Find where the given text appears and provide that cell's center as (X, Y) coordinate. 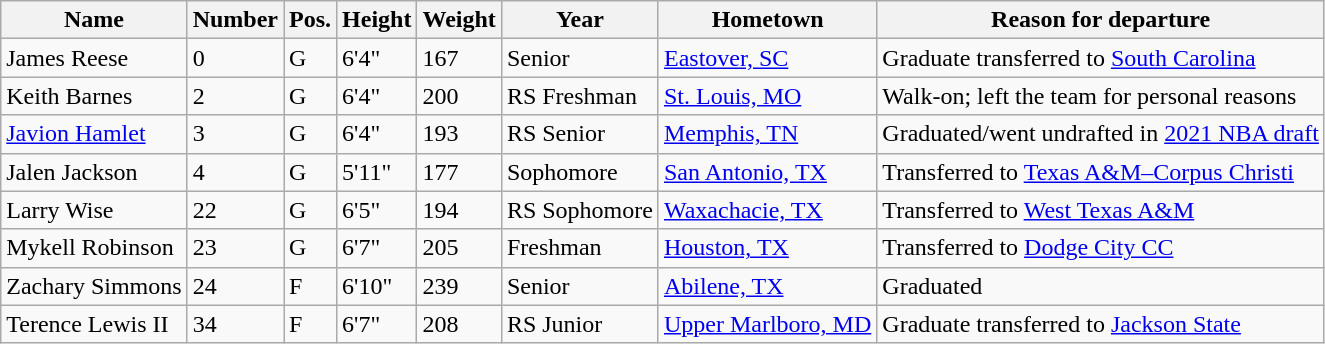
Terence Lewis II (94, 324)
6'5" (377, 210)
Graduated (1101, 286)
Mykell Robinson (94, 248)
23 (235, 248)
3 (235, 134)
Walk-on; left the team for personal reasons (1101, 96)
Year (580, 20)
177 (459, 172)
Keith Barnes (94, 96)
2 (235, 96)
Sophomore (580, 172)
167 (459, 58)
24 (235, 286)
4 (235, 172)
St. Louis, MO (767, 96)
Graduate transferred to South Carolina (1101, 58)
Name (94, 20)
Zachary Simmons (94, 286)
Reason for departure (1101, 20)
194 (459, 210)
Abilene, TX (767, 286)
Eastover, SC (767, 58)
6'10" (377, 286)
22 (235, 210)
Houston, TX (767, 248)
Transferred to West Texas A&M (1101, 210)
5'11" (377, 172)
Memphis, TN (767, 134)
Jalen Jackson (94, 172)
Pos. (310, 20)
208 (459, 324)
200 (459, 96)
34 (235, 324)
239 (459, 286)
James Reese (94, 58)
193 (459, 134)
0 (235, 58)
Graduate transferred to Jackson State (1101, 324)
Waxachacie, TX (767, 210)
Upper Marlboro, MD (767, 324)
RS Freshman (580, 96)
Freshman (580, 248)
Graduated/went undrafted in 2021 NBA draft (1101, 134)
Javion Hamlet (94, 134)
205 (459, 248)
Transferred to Dodge City CC (1101, 248)
RS Sophomore (580, 210)
RS Junior (580, 324)
Larry Wise (94, 210)
Number (235, 20)
San Antonio, TX (767, 172)
RS Senior (580, 134)
Height (377, 20)
Transferred to Texas A&M–Corpus Christi (1101, 172)
Weight (459, 20)
Hometown (767, 20)
